Provide the (x, y) coordinate of the cell's center where the given text is located.  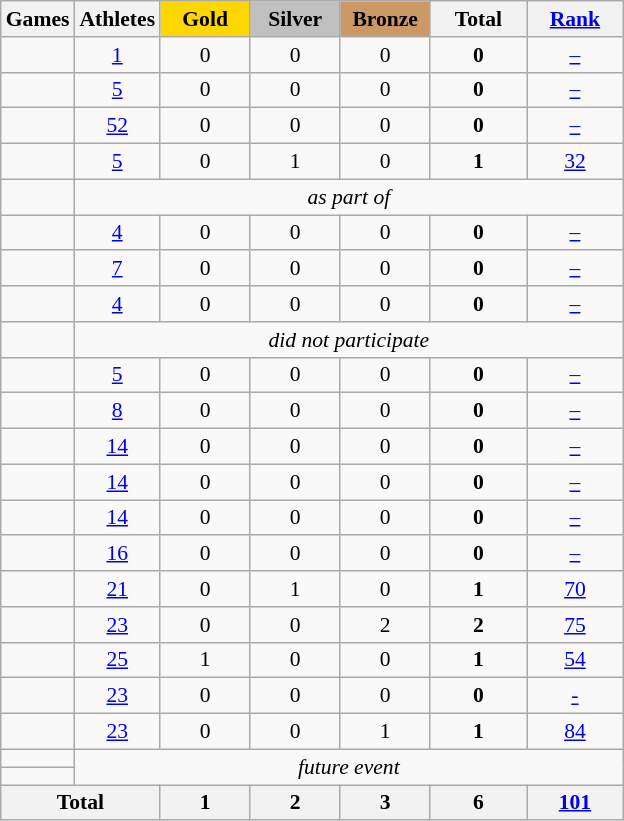
Rank (576, 19)
future event (348, 767)
as part of (348, 197)
52 (117, 126)
Games (38, 19)
101 (576, 803)
Silver (295, 19)
3 (385, 803)
21 (117, 589)
did not participate (348, 340)
54 (576, 660)
84 (576, 732)
Bronze (385, 19)
Gold (205, 19)
75 (576, 625)
25 (117, 660)
8 (117, 411)
6 (478, 803)
70 (576, 589)
- (576, 696)
7 (117, 269)
16 (117, 554)
32 (576, 162)
Athletes (117, 19)
